Identify which cell holds the provided text, then report its [X, Y] central coordinate. 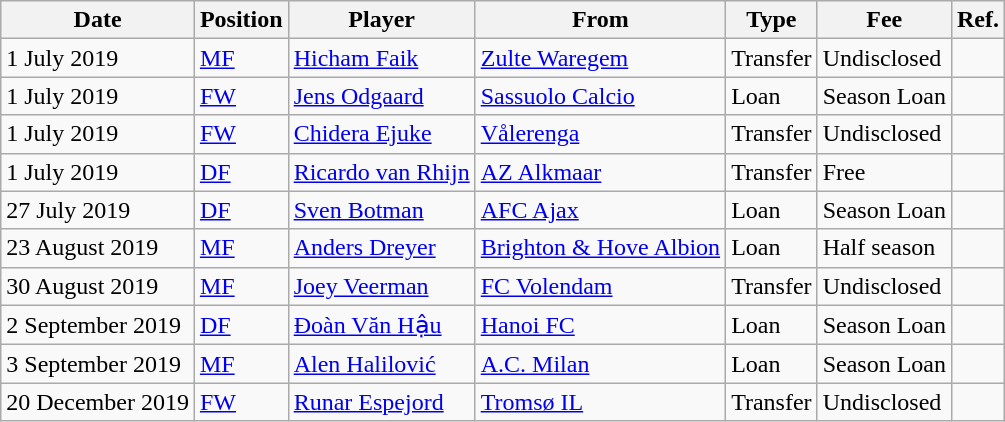
Half season [884, 248]
Ricardo van Rhijn [382, 172]
Vålerenga [600, 134]
AZ Alkmaar [600, 172]
Đoàn Văn Hậu [382, 325]
Zulte Waregem [600, 58]
Jens Odgaard [382, 96]
Sven Botman [382, 210]
Position [241, 20]
Fee [884, 20]
Tromsø IL [600, 402]
Runar Espejord [382, 402]
Ref. [978, 20]
A.C. Milan [600, 364]
Alen Halilović [382, 364]
27 July 2019 [98, 210]
Hanoi FC [600, 325]
Joey Veerman [382, 286]
Sassuolo Calcio [600, 96]
Free [884, 172]
30 August 2019 [98, 286]
From [600, 20]
3 September 2019 [98, 364]
FC Volendam [600, 286]
20 December 2019 [98, 402]
Chidera Ejuke [382, 134]
Type [772, 20]
AFC Ajax [600, 210]
Hicham Faik [382, 58]
Anders Dreyer [382, 248]
Date [98, 20]
2 September 2019 [98, 325]
23 August 2019 [98, 248]
Brighton & Hove Albion [600, 248]
Player [382, 20]
